Provide the (x, y) coordinate of the cell's center where the given text is located.  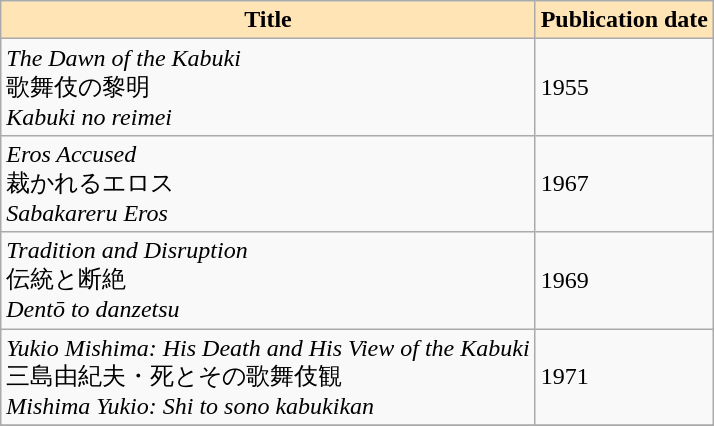
1971 (624, 376)
Title (268, 20)
1955 (624, 88)
1969 (624, 280)
Yukio Mishima: His Death and His View of the Kabuki三島由紀夫・死とその歌舞伎観Mishima Yukio: Shi to sono kabukikan (268, 376)
Publication date (624, 20)
Eros Accused裁かれるエロスSabakareru Eros (268, 184)
1967 (624, 184)
Tradition and Disruption伝統と断絶Dentō to danzetsu (268, 280)
The Dawn of the Kabuki歌舞伎の黎明Kabuki no reimei (268, 88)
